Return [X, Y] of the center of cell containing provided text 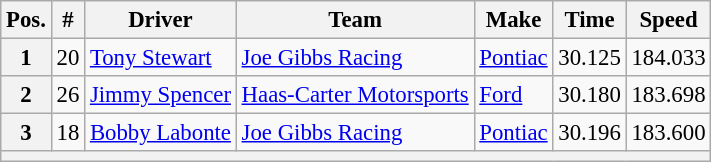
3 [26, 133]
Driver [161, 20]
20 [68, 58]
2 [26, 95]
1 [26, 58]
30.125 [590, 58]
Bobby Labonte [161, 133]
Make [514, 20]
184.033 [668, 58]
Team [355, 20]
30.180 [590, 95]
# [68, 20]
18 [68, 133]
Haas-Carter Motorsports [355, 95]
Jimmy Spencer [161, 95]
30.196 [590, 133]
Ford [514, 95]
26 [68, 95]
Pos. [26, 20]
Speed [668, 20]
183.600 [668, 133]
Time [590, 20]
Tony Stewart [161, 58]
183.698 [668, 95]
